Provide the [x, y] coordinate of the cell's center where the given text is located.  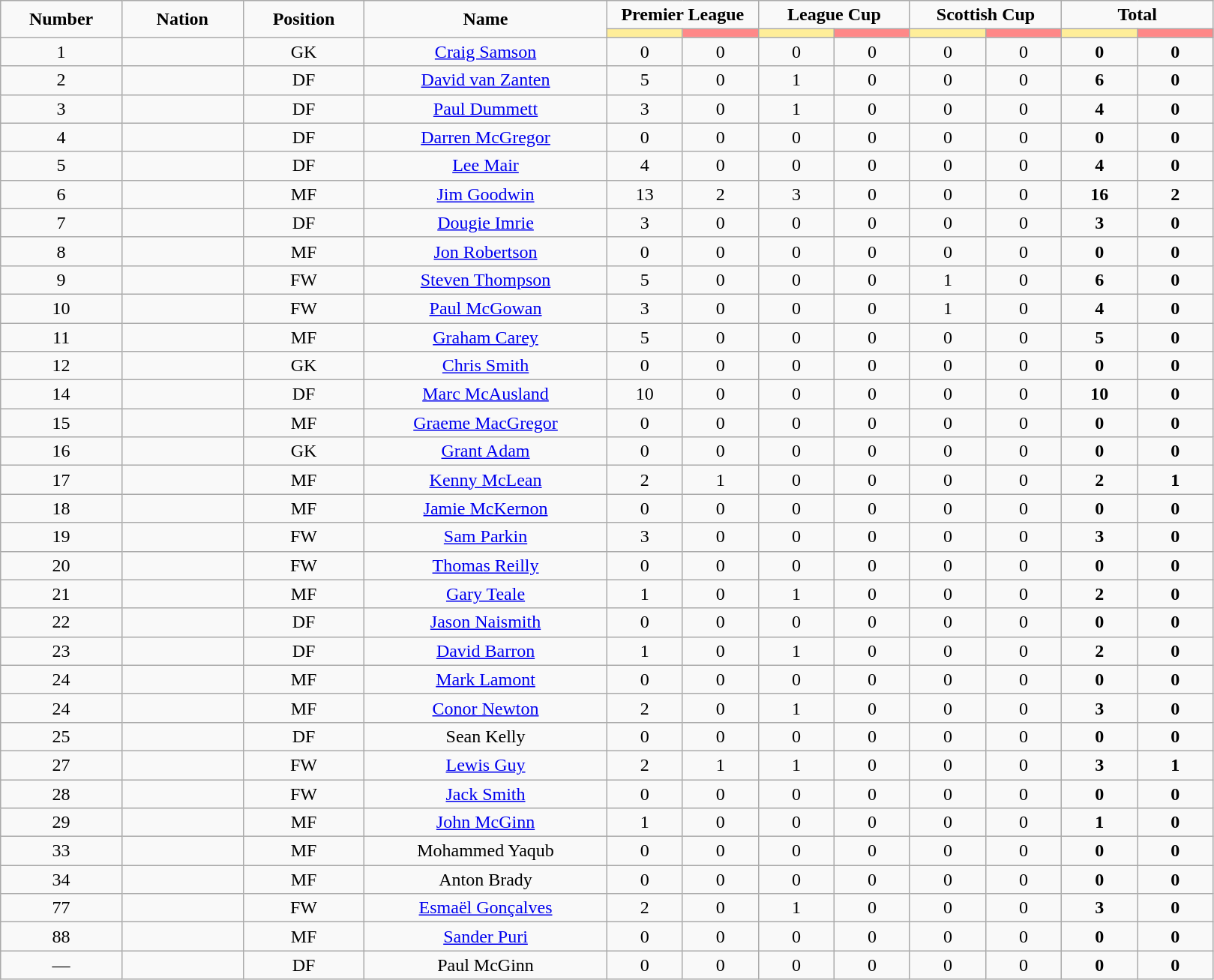
Chris Smith [486, 366]
11 [61, 337]
Jason Naismith [486, 622]
Marc McAusland [486, 394]
Position [304, 19]
Premier League [682, 15]
Kenny McLean [486, 480]
Mark Lamont [486, 679]
22 [61, 622]
Paul Dummett [486, 109]
7 [61, 223]
29 [61, 823]
Steven Thompson [486, 280]
Lewis Guy [486, 765]
Darren McGregor [486, 137]
Jack Smith [486, 794]
Jon Robertson [486, 251]
8 [61, 251]
Number [61, 19]
David Barron [486, 651]
Graeme MacGregor [486, 423]
18 [61, 508]
12 [61, 366]
Esmaël Gonçalves [486, 908]
— [61, 965]
Graham Carey [486, 337]
Name [486, 19]
Sander Puri [486, 937]
Dougie Imrie [486, 223]
League Cup [834, 15]
9 [61, 280]
Paul McGinn [486, 965]
Sam Parkin [486, 537]
21 [61, 594]
15 [61, 423]
34 [61, 880]
Scottish Cup [985, 15]
Mohammed Yaqub [486, 851]
Sean Kelly [486, 736]
17 [61, 480]
Jim Goodwin [486, 194]
13 [645, 194]
Thomas Reilly [486, 565]
Jamie McKernon [486, 508]
Anton Brady [486, 880]
25 [61, 736]
77 [61, 908]
33 [61, 851]
Total [1138, 15]
23 [61, 651]
David van Zanten [486, 80]
Craig Samson [486, 52]
88 [61, 937]
Nation [182, 19]
28 [61, 794]
19 [61, 537]
14 [61, 394]
27 [61, 765]
Conor Newton [486, 708]
John McGinn [486, 823]
Lee Mair [486, 166]
Paul McGowan [486, 308]
20 [61, 565]
Grant Adam [486, 451]
Gary Teale [486, 594]
